Extract the [x, y] coordinate from the center of the cell holding the provided text.  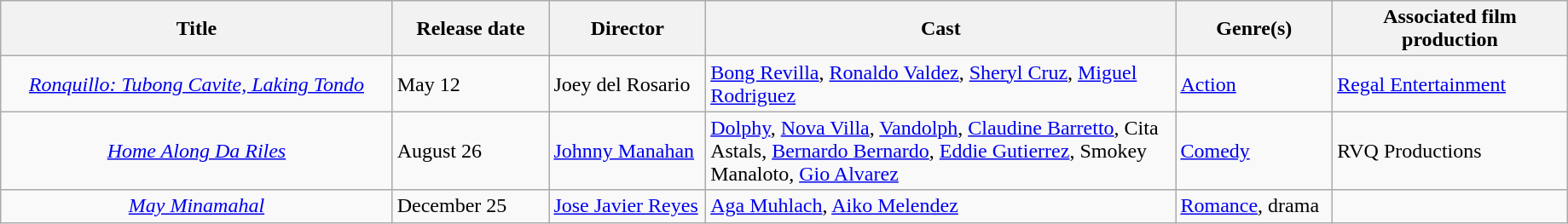
Aga Muhlach, Aiko Melendez [941, 206]
Joey del Rosario [628, 83]
Romance, drama [1254, 206]
August 26 [471, 151]
May Minamahal [196, 206]
Johnny Manahan [628, 151]
Action [1254, 83]
RVQ Productions [1450, 151]
Associated film production [1450, 29]
Title [196, 29]
Comedy [1254, 151]
Bong Revilla, Ronaldo Valdez, Sheryl Cruz, Miguel Rodriguez [941, 83]
Release date [471, 29]
Ronquillo: Tubong Cavite, Laking Tondo [196, 83]
Director [628, 29]
December 25 [471, 206]
Genre(s) [1254, 29]
May 12 [471, 83]
Dolphy, Nova Villa, Vandolph, Claudine Barretto, Cita Astals, Bernardo Bernardo, Eddie Gutierrez, Smokey Manaloto, Gio Alvarez [941, 151]
Home Along Da Riles [196, 151]
Cast [941, 29]
Jose Javier Reyes [628, 206]
Regal Entertainment [1450, 83]
